From the cell containing the given text, extract its center point as (x, y) coordinate. 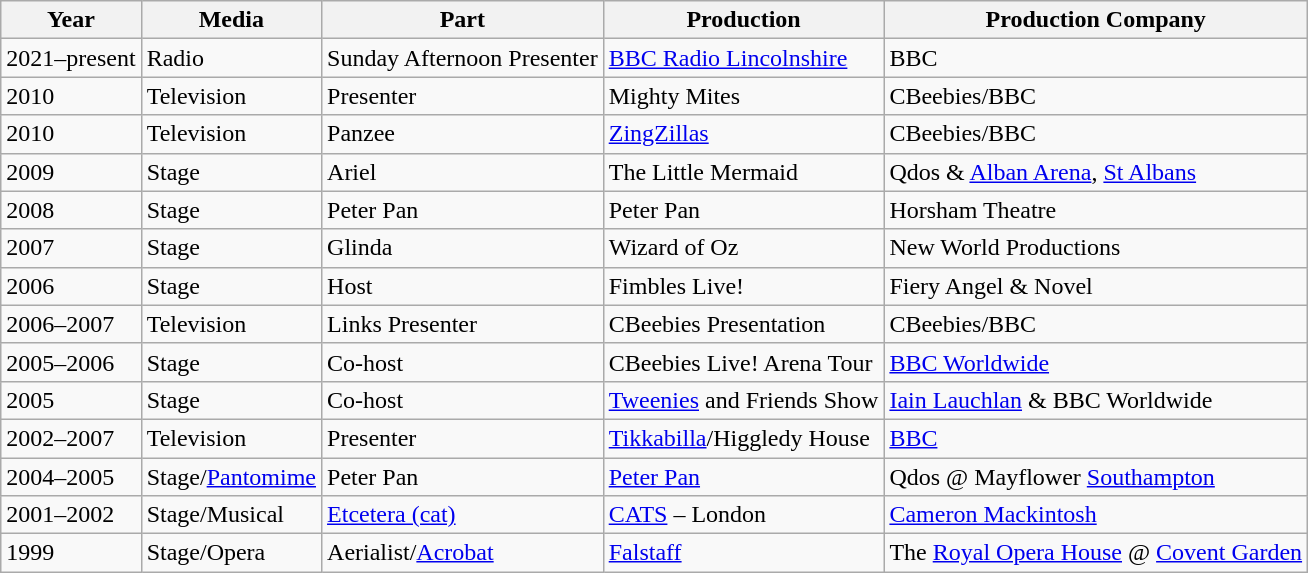
Tikkabilla/Higgledy House (744, 438)
The Royal Opera House @ Covent Garden (1096, 553)
Sunday Afternoon Presenter (463, 58)
Tweenies and Friends Show (744, 400)
Iain Lauchlan & BBC Worldwide (1096, 400)
Horsham Theatre (1096, 210)
Qdos & Alban Arena, St Albans (1096, 172)
Links Presenter (463, 324)
Etcetera (cat) (463, 515)
2008 (71, 210)
Panzee (463, 134)
New World Productions (1096, 248)
2001–2002 (71, 515)
1999 (71, 553)
Ariel (463, 172)
2021–present (71, 58)
2005 (71, 400)
Production Company (1096, 20)
Cameron Mackintosh (1096, 515)
Glinda (463, 248)
Falstaff (744, 553)
BBC Worldwide (1096, 362)
2009 (71, 172)
The Little Mermaid (744, 172)
CATS – London (744, 515)
2007 (71, 248)
Fiery Angel & Novel (1096, 286)
Year (71, 20)
Fimbles Live! (744, 286)
2006 (71, 286)
2004–2005 (71, 477)
Host (463, 286)
BBC Radio Lincolnshire (744, 58)
Part (463, 20)
Qdos @ Mayflower Southampton (1096, 477)
Stage/Opera (231, 553)
Media (231, 20)
CBeebies Live! Arena Tour (744, 362)
2005–2006 (71, 362)
Radio (231, 58)
Production (744, 20)
Stage/Pantomime (231, 477)
Mighty Mites (744, 96)
2002–2007 (71, 438)
2006–2007 (71, 324)
ZingZillas (744, 134)
CBeebies Presentation (744, 324)
Stage/Musical (231, 515)
Aerialist/Acrobat (463, 553)
Wizard of Oz (744, 248)
